Return [X, Y] of the center of cell containing provided text 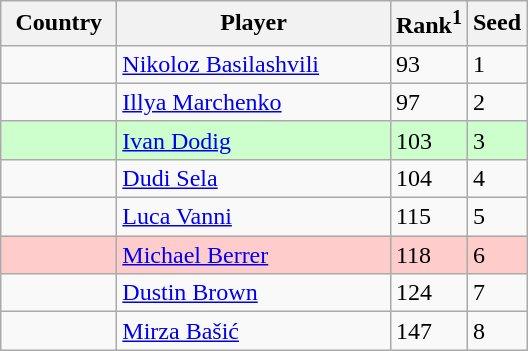
147 [428, 331]
6 [496, 255]
2 [496, 102]
103 [428, 140]
5 [496, 217]
Illya Marchenko [254, 102]
115 [428, 217]
Seed [496, 24]
Ivan Dodig [254, 140]
Luca Vanni [254, 217]
3 [496, 140]
1 [496, 64]
Country [59, 24]
104 [428, 178]
97 [428, 102]
Player [254, 24]
124 [428, 293]
4 [496, 178]
Dustin Brown [254, 293]
Rank1 [428, 24]
Michael Berrer [254, 255]
118 [428, 255]
Mirza Bašić [254, 331]
93 [428, 64]
8 [496, 331]
7 [496, 293]
Nikoloz Basilashvili [254, 64]
Dudi Sela [254, 178]
